Capture the cell that displays the provided text and extract its [x, y] central coordinate. 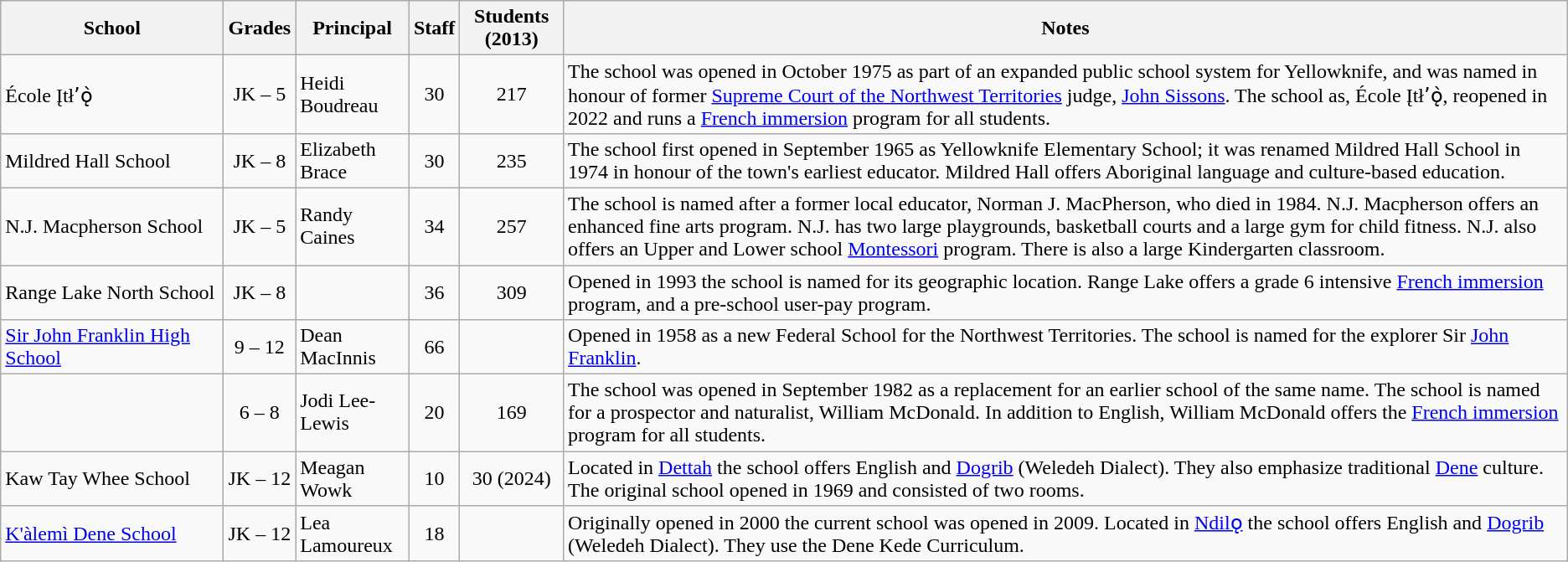
169 [512, 413]
217 [512, 95]
6 – 8 [260, 413]
9 – 12 [260, 347]
Lea Lamoureux [353, 534]
309 [512, 291]
Meagan Wowk [353, 479]
Grades [260, 28]
Students (2013) [512, 28]
Elizabeth Brace [353, 161]
Range Lake North School [112, 291]
257 [512, 226]
Sir John Franklin High School [112, 347]
34 [434, 226]
36 [434, 291]
Notes [1065, 28]
Principal [353, 28]
K'àlemì Dene School [112, 534]
Mildred Hall School [112, 161]
Opened in 1958 as a new Federal School for the Northwest Territories. The school is named for the explorer Sir John Franklin. [1065, 347]
N.J. Macpherson School [112, 226]
66 [434, 347]
Randy Caines [353, 226]
10 [434, 479]
Dean MacInnis [353, 347]
18 [434, 534]
Kaw Tay Whee School [112, 479]
Jodi Lee-Lewis [353, 413]
235 [512, 161]
Heidi Boudreau [353, 95]
School [112, 28]
30 (2024) [512, 479]
20 [434, 413]
Staff [434, 28]
École Įtłʼǫ̀ [112, 95]
